Find where the given text appears and provide that cell's center as (x, y) coordinate. 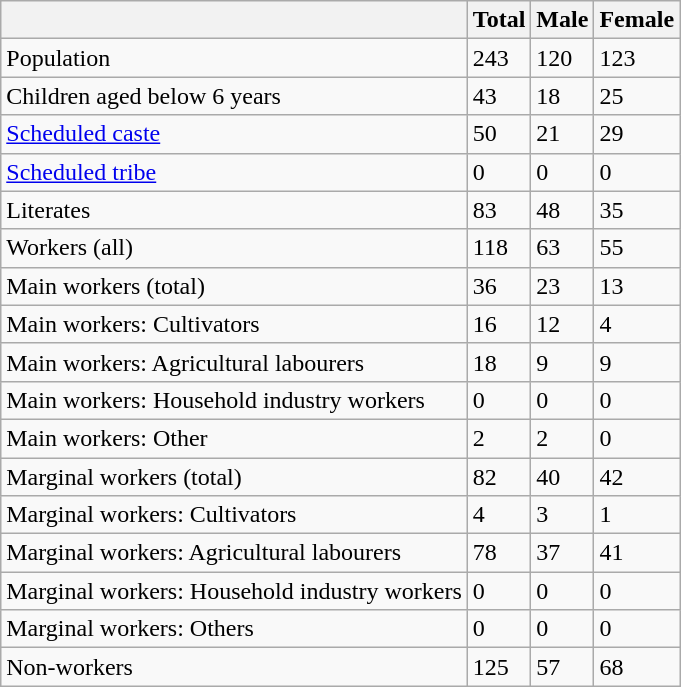
120 (562, 58)
50 (499, 134)
Total (499, 20)
68 (637, 667)
Scheduled tribe (234, 172)
118 (499, 248)
43 (499, 96)
55 (637, 248)
57 (562, 667)
123 (637, 58)
Marginal workers: Agricultural labourers (234, 553)
82 (499, 477)
Female (637, 20)
21 (562, 134)
12 (562, 324)
Children aged below 6 years (234, 96)
Main workers: Household industry workers (234, 400)
Literates (234, 210)
243 (499, 58)
25 (637, 96)
Marginal workers (total) (234, 477)
Workers (all) (234, 248)
Main workers: Cultivators (234, 324)
125 (499, 667)
Marginal workers: Others (234, 629)
37 (562, 553)
78 (499, 553)
35 (637, 210)
1 (637, 515)
16 (499, 324)
41 (637, 553)
48 (562, 210)
23 (562, 286)
63 (562, 248)
Marginal workers: Household industry workers (234, 591)
Scheduled caste (234, 134)
Population (234, 58)
40 (562, 477)
42 (637, 477)
83 (499, 210)
36 (499, 286)
Main workers: Other (234, 438)
Main workers (total) (234, 286)
13 (637, 286)
Marginal workers: Cultivators (234, 515)
3 (562, 515)
29 (637, 134)
Male (562, 20)
Main workers: Agricultural labourers (234, 362)
Non-workers (234, 667)
